Output the (x, y) coordinate of the center of the cell containing the given text.  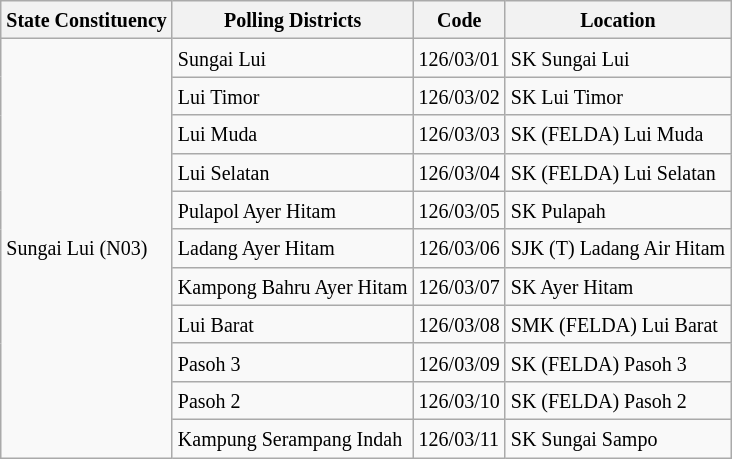
SK (FELDA) Lui Selatan (618, 172)
Pulapol Ayer Hitam (292, 210)
SJK (T) Ladang Air Hitam (618, 248)
Lui Muda (292, 134)
SK Sungai Lui (618, 58)
Sungai Lui (N03) (87, 248)
Kampong Bahru Ayer Hitam (292, 286)
Kampung Serampang Indah (292, 438)
State Constituency (87, 20)
SK (FELDA) Pasoh 3 (618, 362)
126/03/09 (459, 362)
SK (FELDA) Pasoh 2 (618, 400)
Pasoh 3 (292, 362)
126/03/06 (459, 248)
SK Lui Timor (618, 96)
126/03/07 (459, 286)
126/03/10 (459, 400)
126/03/05 (459, 210)
126/03/01 (459, 58)
SK Ayer Hitam (618, 286)
126/03/04 (459, 172)
Lui Barat (292, 324)
126/03/08 (459, 324)
126/03/03 (459, 134)
SK Sungai Sampo (618, 438)
126/03/02 (459, 96)
Location (618, 20)
Polling Districts (292, 20)
126/03/11 (459, 438)
Code (459, 20)
Lui Timor (292, 96)
SMK (FELDA) Lui Barat (618, 324)
SK (FELDA) Lui Muda (618, 134)
Pasoh 2 (292, 400)
Sungai Lui (292, 58)
SK Pulapah (618, 210)
Lui Selatan (292, 172)
Ladang Ayer Hitam (292, 248)
